Scan for the cell matching the given text and deliver its (X, Y) coordinate at center. 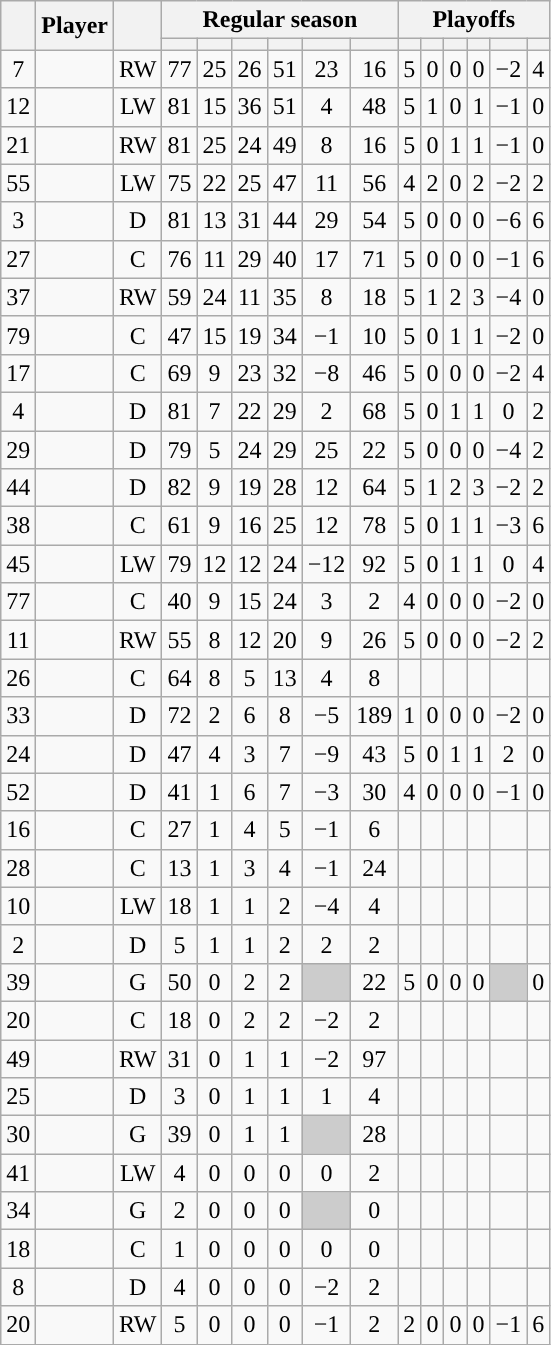
−9 (326, 754)
92 (374, 564)
71 (374, 259)
Playoffs (474, 20)
46 (374, 373)
78 (374, 526)
189 (374, 716)
38 (18, 526)
61 (180, 526)
43 (374, 754)
21 (18, 145)
Regular season (280, 20)
75 (180, 183)
−6 (508, 221)
68 (374, 411)
76 (180, 259)
Player (75, 26)
33 (18, 716)
72 (180, 716)
37 (18, 297)
35 (284, 297)
54 (374, 221)
36 (250, 107)
59 (180, 297)
82 (180, 488)
69 (180, 373)
97 (374, 1059)
32 (284, 373)
45 (18, 564)
−12 (326, 564)
52 (18, 792)
56 (374, 183)
−8 (326, 373)
−5 (326, 716)
48 (374, 107)
50 (180, 982)
